Return the [X, Y] coordinate for the center point of the cell that contains the specified text.  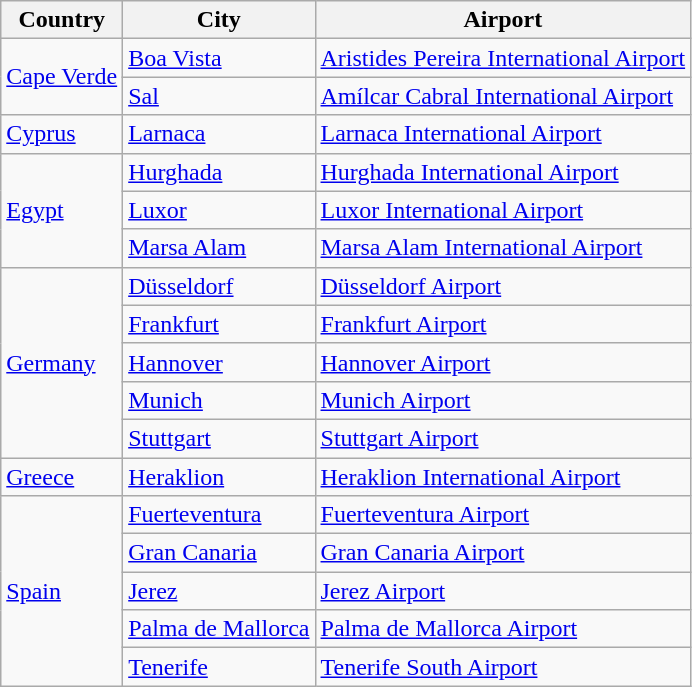
Country [62, 20]
Egypt [62, 210]
Düsseldorf [219, 286]
Heraklion International Airport [503, 477]
Düsseldorf Airport [503, 286]
City [219, 20]
Luxor International Airport [503, 210]
Spain [62, 591]
Stuttgart [219, 438]
Amílcar Cabral International Airport [503, 96]
Hurghada [219, 172]
Frankfurt [219, 324]
Hannover [219, 362]
Fuerteventura [219, 515]
Airport [503, 20]
Larnaca International Airport [503, 134]
Munich [219, 400]
Germany [62, 362]
Luxor [219, 210]
Stuttgart Airport [503, 438]
Palma de Mallorca [219, 629]
Gran Canaria [219, 553]
Palma de Mallorca Airport [503, 629]
Gran Canaria Airport [503, 553]
Cyprus [62, 134]
Aristides Pereira International Airport [503, 58]
Larnaca [219, 134]
Jerez [219, 591]
Tenerife South Airport [503, 667]
Marsa Alam International Airport [503, 248]
Hurghada International Airport [503, 172]
Fuerteventura Airport [503, 515]
Munich Airport [503, 400]
Heraklion [219, 477]
Cape Verde [62, 77]
Tenerife [219, 667]
Jerez Airport [503, 591]
Frankfurt Airport [503, 324]
Marsa Alam [219, 248]
Sal [219, 96]
Boa Vista [219, 58]
Greece [62, 477]
Hannover Airport [503, 362]
